Identify which cell holds the provided text, then report its [X, Y] central coordinate. 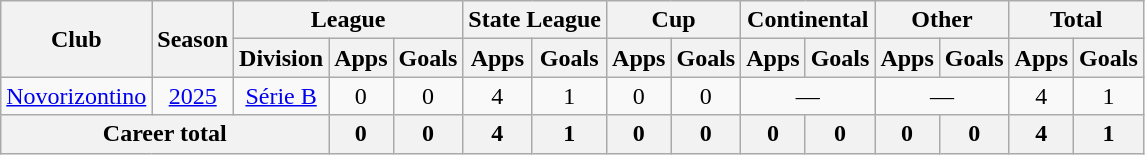
Career total [165, 134]
League [348, 20]
Cup [674, 20]
Season [193, 39]
Série B [282, 96]
2025 [193, 96]
Division [282, 58]
Novorizontino [76, 96]
Continental [808, 20]
Total [1076, 20]
Club [76, 39]
State League [535, 20]
Other [942, 20]
